Locate the cell with the specified text and output its [X, Y] center coordinate. 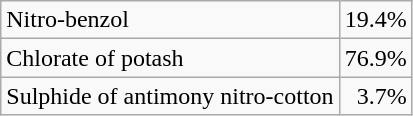
19.4% [376, 20]
Nitro-benzol [170, 20]
76.9% [376, 58]
Sulphide of antimony nitro-cotton [170, 96]
Chlorate of potash [170, 58]
3.7% [376, 96]
